Output the [X, Y] coordinate of the center of the cell containing the given text.  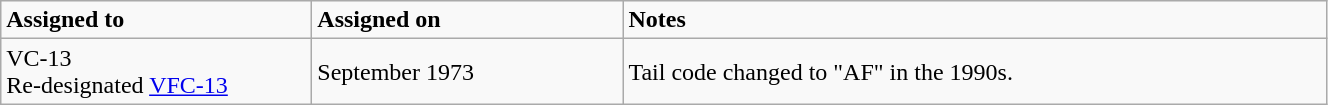
Assigned to [156, 20]
Tail code changed to "AF" in the 1990s. [975, 72]
Notes [975, 20]
VC-13Re-designated VFC-13 [156, 72]
September 1973 [468, 72]
Assigned on [468, 20]
